For the text-containing cell, return its midpoint in (x, y) coordinate format. 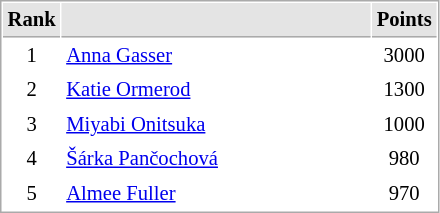
970 (404, 194)
Miyabi Onitsuka (216, 124)
2 (32, 90)
1000 (404, 124)
4 (32, 158)
Anna Gasser (216, 56)
Rank (32, 20)
1 (32, 56)
Katie Ormerod (216, 90)
3 (32, 124)
3000 (404, 56)
Šárka Pančochová (216, 158)
980 (404, 158)
Points (404, 20)
5 (32, 194)
1300 (404, 90)
Almee Fuller (216, 194)
